From the cell containing the given text, extract its center point as [X, Y] coordinate. 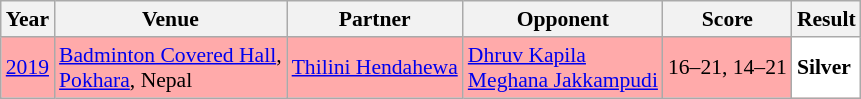
Silver [826, 68]
Partner [375, 19]
Opponent [563, 19]
2019 [28, 68]
Dhruv Kapila Meghana Jakkampudi [563, 68]
Year [28, 19]
Result [826, 19]
Badminton Covered Hall,Pokhara, Nepal [170, 68]
Thilini Hendahewa [375, 68]
Score [728, 19]
Venue [170, 19]
16–21, 14–21 [728, 68]
